Search for the cell housing the specified text and yield its [X, Y] center coordinate. 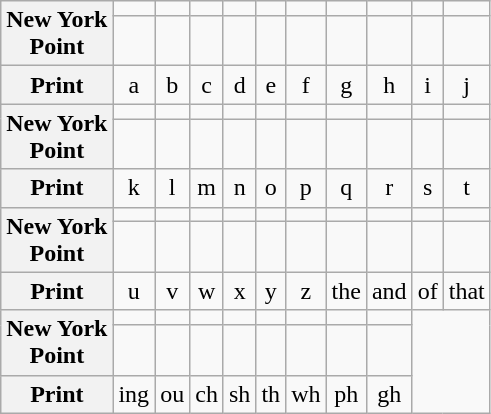
y [271, 291]
o [271, 188]
sh [239, 394]
the [346, 291]
k [134, 188]
gh [389, 394]
ch [207, 394]
f [306, 85]
ing [134, 394]
i [428, 85]
th [271, 394]
u [134, 291]
a [134, 85]
e [271, 85]
n [239, 188]
z [306, 291]
c [207, 85]
b [172, 85]
ph [346, 394]
t [466, 188]
m [207, 188]
and [389, 291]
s [428, 188]
of [428, 291]
v [172, 291]
ou [172, 394]
h [389, 85]
x [239, 291]
that [466, 291]
p [306, 188]
r [389, 188]
w [207, 291]
q [346, 188]
d [239, 85]
j [466, 85]
l [172, 188]
wh [306, 394]
g [346, 85]
